Return (x, y) of the center of cell containing provided text 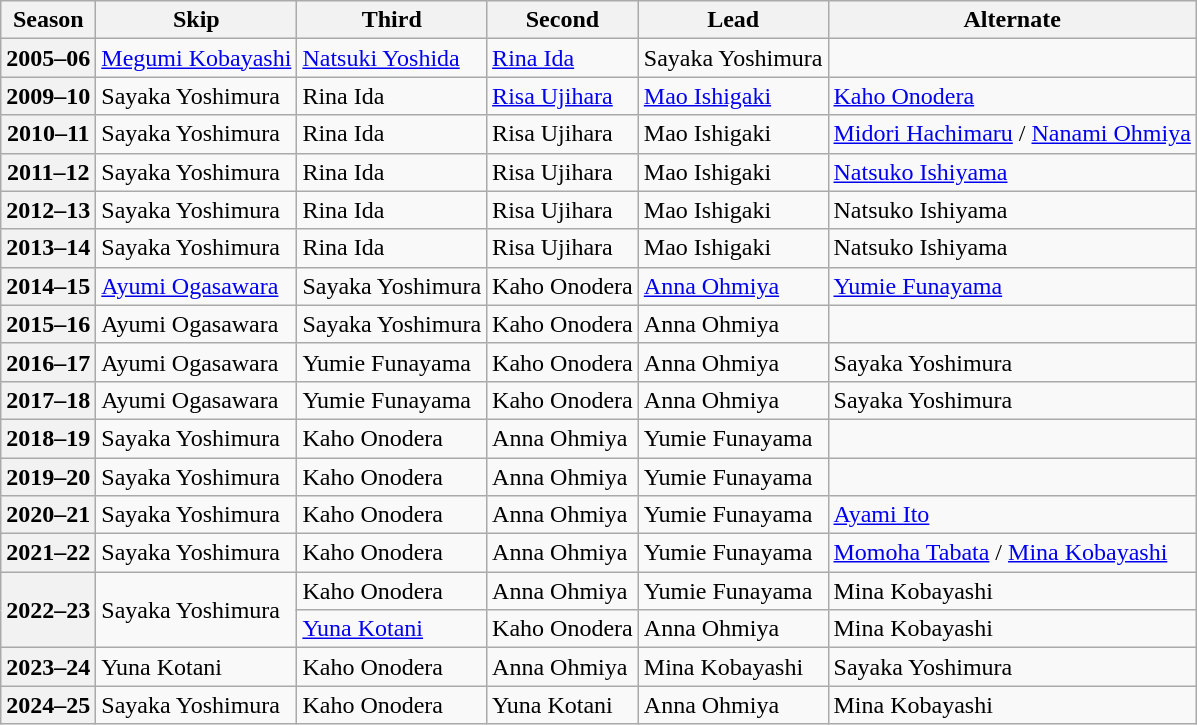
Megumi Kobayashi (196, 58)
Natsuki Yoshida (392, 58)
Ayami Ito (1012, 515)
2017–18 (48, 400)
2018–19 (48, 438)
Lead (733, 20)
2005–06 (48, 58)
Alternate (1012, 20)
2023–24 (48, 667)
2019–20 (48, 477)
Third (392, 20)
2022–23 (48, 610)
2009–10 (48, 96)
2021–22 (48, 553)
Skip (196, 20)
2014–15 (48, 286)
Season (48, 20)
2011–12 (48, 172)
Second (563, 20)
Midori Hachimaru / Nanami Ohmiya (1012, 134)
2020–21 (48, 515)
Momoha Tabata / Mina Kobayashi (1012, 553)
2015–16 (48, 324)
2024–25 (48, 705)
2013–14 (48, 248)
2010–11 (48, 134)
2012–13 (48, 210)
2016–17 (48, 362)
